Identify which cell holds the provided text, then report its [X, Y] central coordinate. 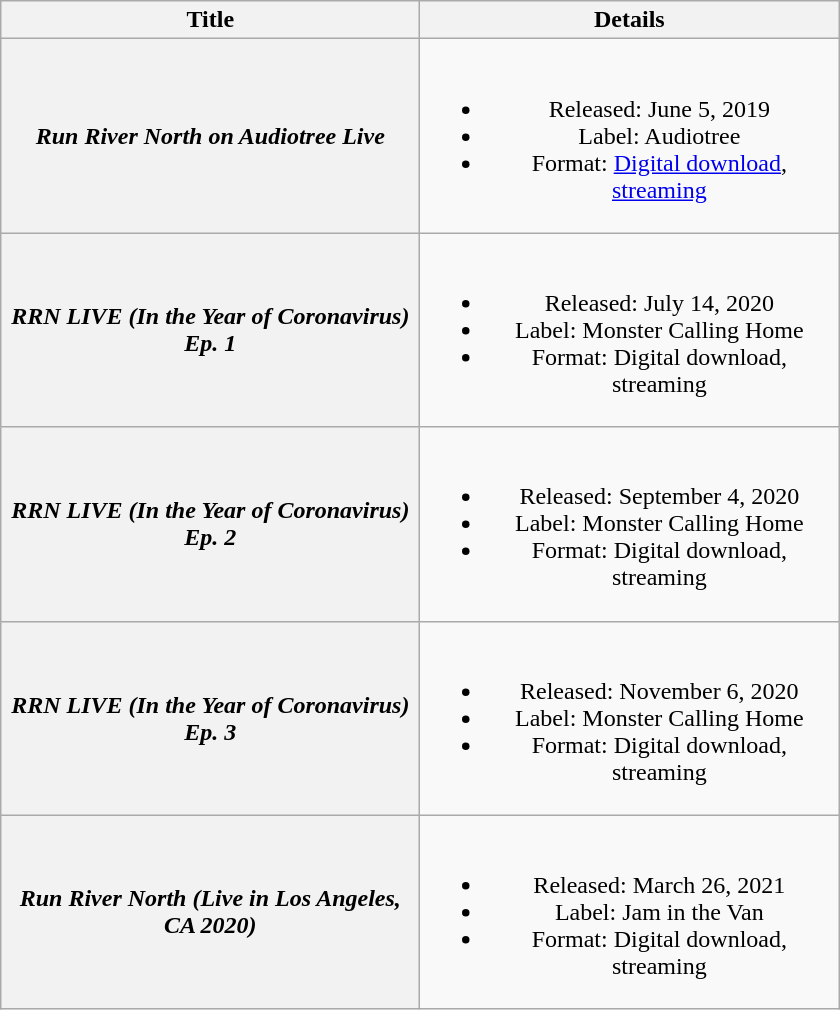
Released: June 5, 2019Label: AudiotreeFormat: Digital download, streaming [630, 136]
Run River North (Live in Los Angeles, CA 2020) [210, 912]
Released: November 6, 2020Label: Monster Calling HomeFormat: Digital download, streaming [630, 718]
Released: March 26, 2021Label: Jam in the VanFormat: Digital download, streaming [630, 912]
Released: September 4, 2020Label: Monster Calling HomeFormat: Digital download, streaming [630, 524]
Details [630, 20]
RRN LIVE (In the Year of Coronavirus) Ep. 1 [210, 330]
Title [210, 20]
Run River North on Audiotree Live [210, 136]
Released: July 14, 2020Label: Monster Calling HomeFormat: Digital download, streaming [630, 330]
RRN LIVE (In the Year of Coronavirus) Ep. 3 [210, 718]
RRN LIVE (In the Year of Coronavirus) Ep. 2 [210, 524]
